Scan for the cell matching the given text and deliver its (X, Y) coordinate at center. 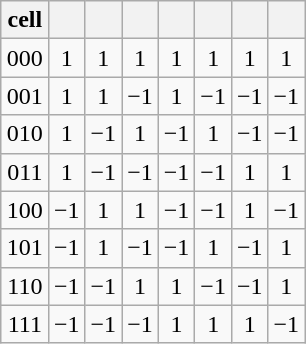
001 (24, 96)
101 (24, 248)
000 (24, 58)
cell (24, 20)
010 (24, 134)
100 (24, 210)
011 (24, 172)
110 (24, 286)
111 (24, 324)
